Return [x, y] of the center of cell containing provided text 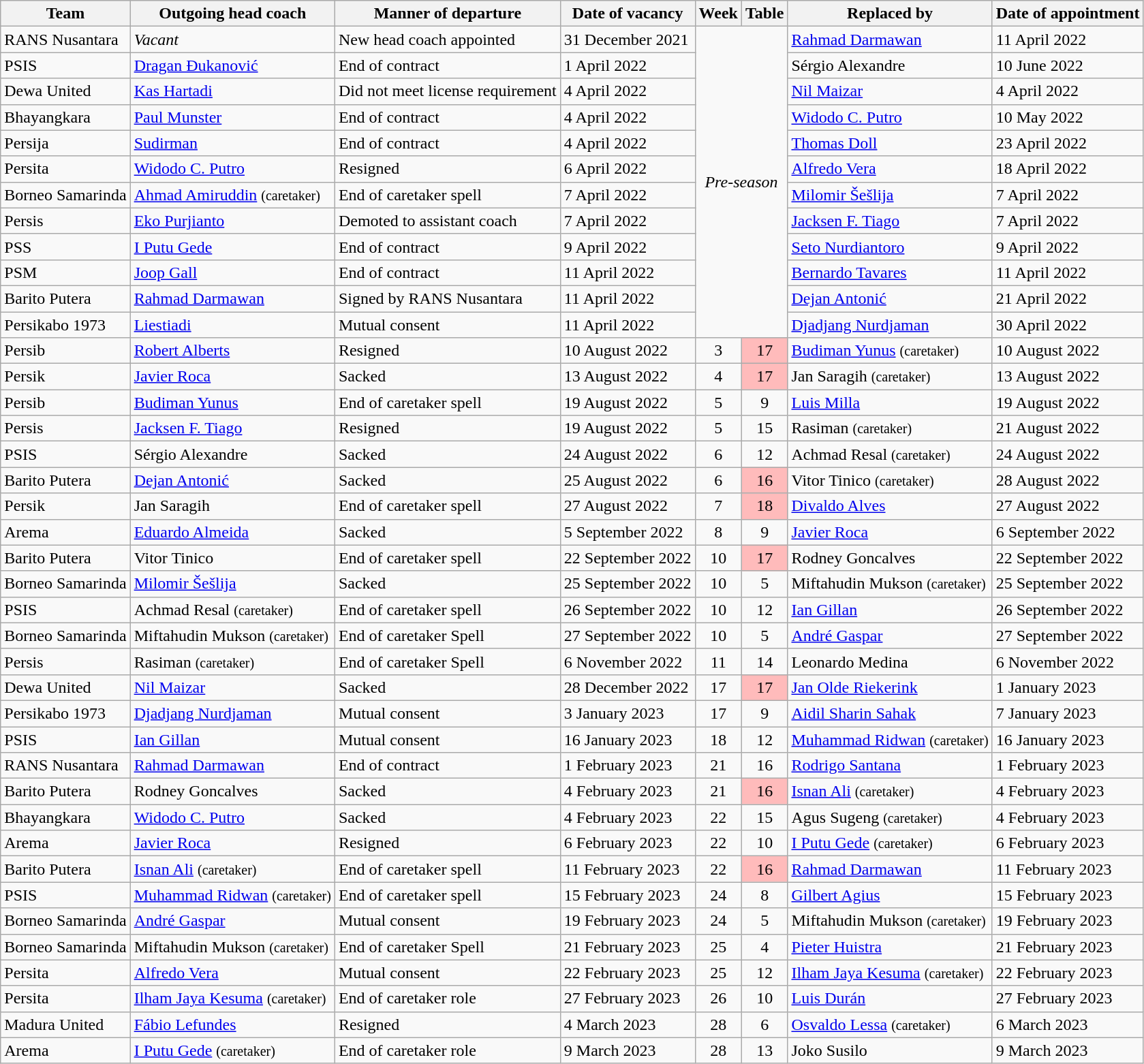
10 May 2022 [1068, 117]
Liestiadi [232, 325]
Rodrigo Santana [890, 766]
Aidil Sharin Sahak [890, 713]
Luis Durán [890, 999]
PSS [65, 247]
Date of appointment [1068, 14]
Pieter Huistra [890, 947]
New head coach appointed [447, 40]
30 April 2022 [1068, 325]
Joop Gall [232, 272]
Kas Hartadi [232, 91]
14 [764, 661]
Seto Nurdiantoro [890, 247]
Gilbert Agius [890, 895]
1 April 2022 [628, 65]
28 December 2022 [628, 687]
Did not meet license requirement [447, 91]
23 April 2022 [1068, 143]
21 August 2022 [1068, 428]
Replaced by [890, 14]
21 April 2022 [1068, 298]
Vacant [232, 40]
Dragan Đukanović [232, 65]
6 April 2022 [628, 169]
Eduardo Almeida [232, 532]
13 [764, 1050]
Persija [65, 143]
7 January 2023 [1068, 713]
25 August 2022 [628, 480]
Paul Munster [232, 117]
Pre-season [741, 183]
Madura United [65, 1024]
31 December 2021 [628, 40]
Joko Susilo [890, 1050]
7 [718, 506]
11 [718, 661]
Outgoing head coach [232, 14]
Vitor Tinico (caretaker) [890, 480]
6 September 2022 [1068, 532]
Ahmad Amiruddin (caretaker) [232, 195]
Robert Alberts [232, 351]
Eko Purjianto [232, 221]
Luis Milla [890, 403]
Demoted to assistant coach [447, 221]
Vitor Tinico [232, 558]
PSM [65, 272]
Sudirman [232, 143]
Bernardo Tavares [890, 272]
Signed by RANS Nusantara [447, 298]
Jan Saragih [232, 506]
1 January 2023 [1068, 687]
Divaldo Alves [890, 506]
4 March 2023 [628, 1024]
Leonardo Medina [890, 661]
Date of vacancy [628, 14]
Jan Olde Riekerink [890, 687]
Budiman Yunus [232, 403]
28 August 2022 [1068, 480]
Fábio Lefundes [232, 1024]
6 March 2023 [1068, 1024]
3 [718, 351]
Table [764, 14]
Agus Sugeng (caretaker) [890, 817]
18 April 2022 [1068, 169]
3 January 2023 [628, 713]
Jan Saragih (caretaker) [890, 377]
10 June 2022 [1068, 65]
Osvaldo Lessa (caretaker) [890, 1024]
26 [718, 999]
Thomas Doll [890, 143]
Manner of departure [447, 14]
5 September 2022 [628, 532]
Week [718, 14]
Budiman Yunus (caretaker) [890, 351]
I Putu Gede [232, 247]
Team [65, 14]
